Capture the cell that displays the provided text and extract its (x, y) central coordinate. 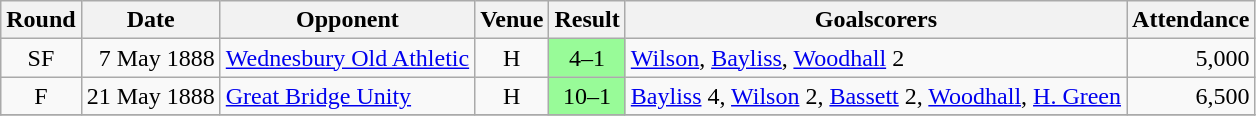
21 May 1888 (150, 96)
4–1 (587, 58)
5,000 (1191, 58)
Date (150, 20)
10–1 (587, 96)
Result (587, 20)
7 May 1888 (150, 58)
Opponent (347, 20)
Great Bridge Unity (347, 96)
Round (41, 20)
Goalscorers (876, 20)
Wilson, Bayliss, Woodhall 2 (876, 58)
SF (41, 58)
F (41, 96)
Venue (512, 20)
Attendance (1191, 20)
Bayliss 4, Wilson 2, Bassett 2, Woodhall, H. Green (876, 96)
6,500 (1191, 96)
Wednesbury Old Athletic (347, 58)
